For the text-containing cell, return its midpoint in [x, y] coordinate format. 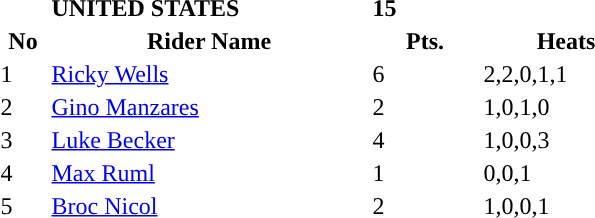
1 [425, 173]
Gino Manzares [209, 107]
6 [425, 74]
Luke Becker [209, 140]
Pts. [425, 41]
2 [425, 107]
4 [425, 140]
Ricky Wells [209, 74]
Max Ruml [209, 173]
Rider Name [209, 41]
